Identify which cell holds the provided text, then report its (x, y) central coordinate. 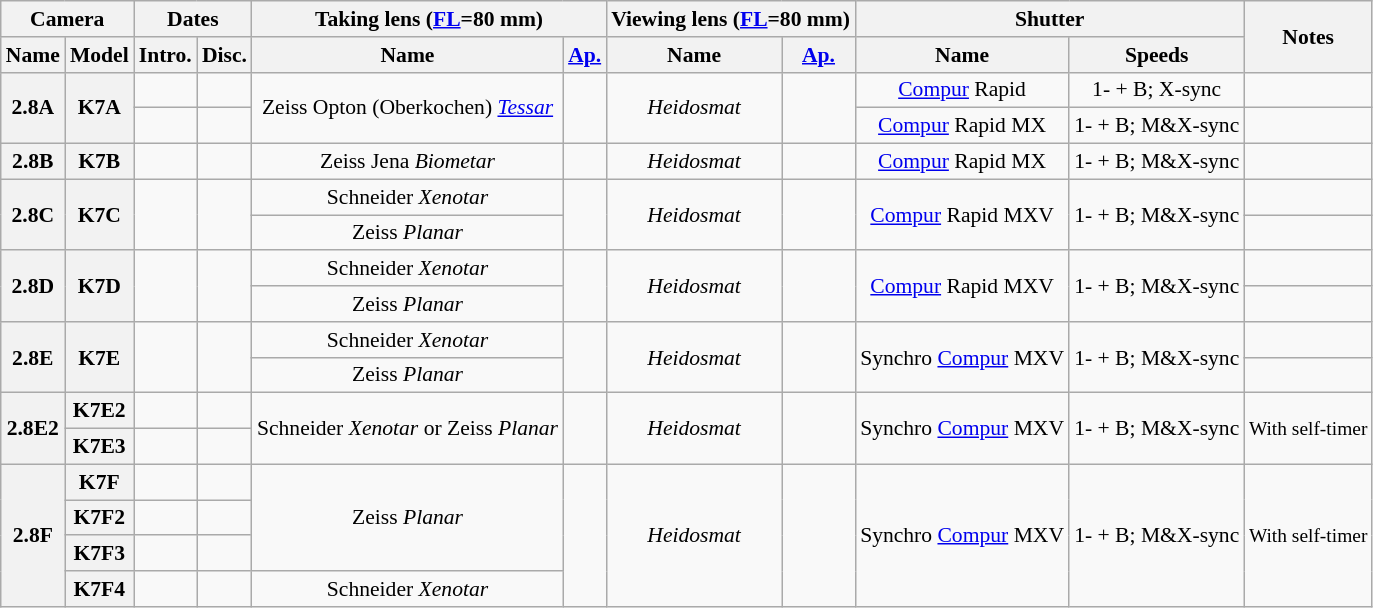
Shutter (1050, 19)
Speeds (1156, 55)
2.8F (33, 535)
K7B (100, 162)
Taking lens (FL=80 mm) (429, 19)
Disc. (224, 55)
2.8D (33, 286)
2.8C (33, 214)
Notes (1308, 36)
Schneider Xenotar or Zeiss Planar (408, 428)
Viewing lens (FL=80 mm) (730, 19)
K7F (100, 482)
K7E (100, 358)
K7E2 (100, 411)
K7C (100, 214)
Dates (193, 19)
Zeiss Opton (Oberkochen) Tessar (408, 108)
K7A (100, 108)
K7E3 (100, 447)
2.8B (33, 162)
1- + B; X-sync (1156, 90)
Zeiss Jena Biometar (408, 162)
2.8E (33, 358)
Compur Rapid (962, 90)
K7F3 (100, 554)
2.8A (33, 108)
Camera (68, 19)
K7F2 (100, 518)
2.8E2 (33, 428)
K7D (100, 286)
Intro. (166, 55)
Model (100, 55)
K7F4 (100, 589)
